Detect which cell encompasses the target text, then output its [X, Y] center coordinate. 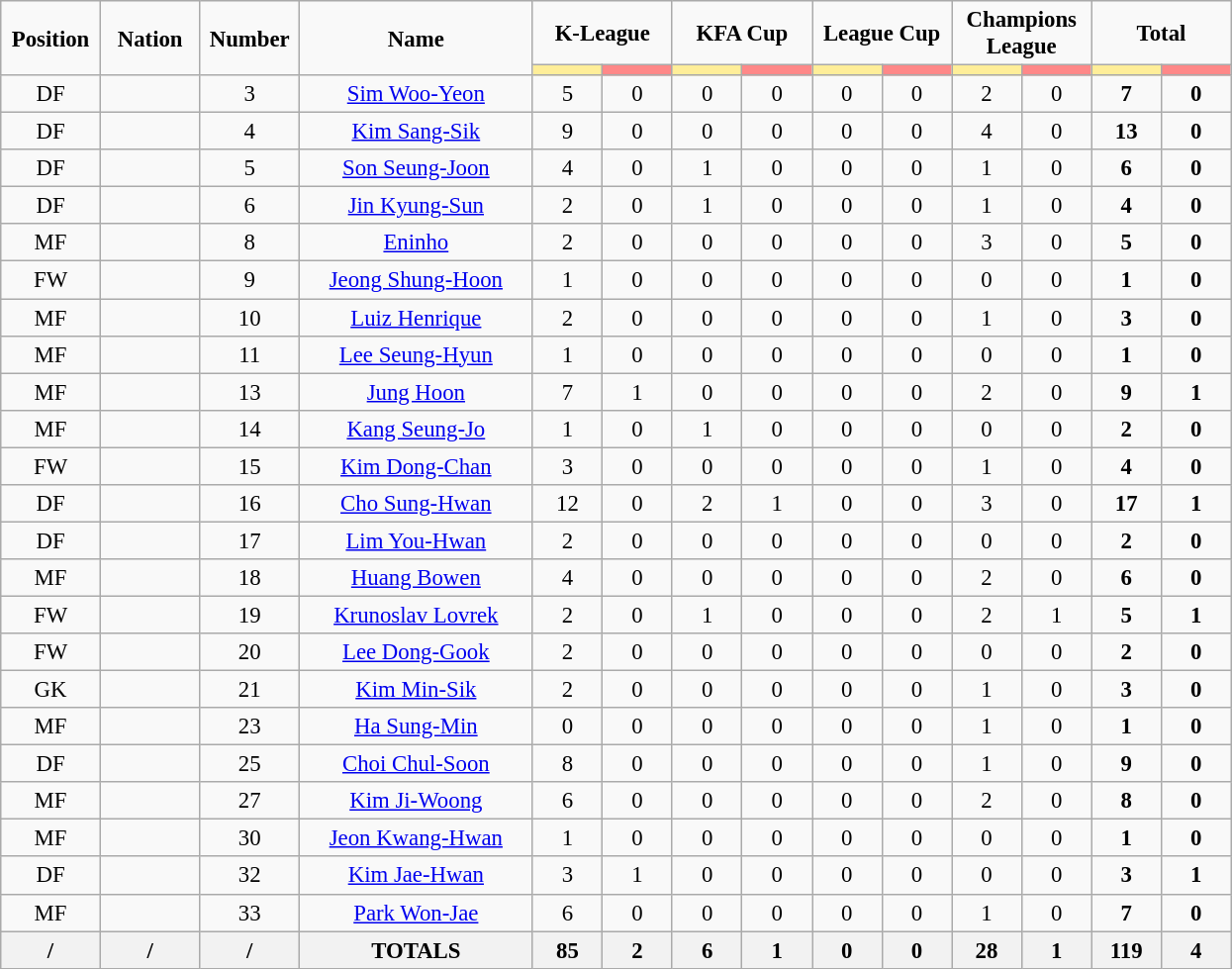
23 [249, 727]
Nation [150, 38]
League Cup [881, 34]
85 [568, 950]
Sim Woo-Yeon [417, 94]
GK [51, 690]
Kim Dong-Chan [417, 466]
28 [988, 950]
Jin Kyung-Sun [417, 206]
Huang Bowen [417, 578]
20 [249, 652]
Lee Dong-Gook [417, 652]
Park Won-Jae [417, 913]
25 [249, 764]
Lim You-Hwan [417, 540]
Jung Hoon [417, 392]
27 [249, 801]
Jeong Shung-Hoon [417, 280]
Kim Min-Sik [417, 690]
12 [568, 504]
15 [249, 466]
32 [249, 876]
21 [249, 690]
Eninho [417, 242]
Luiz Henrique [417, 318]
19 [249, 615]
Kim Jae-Hwan [417, 876]
K-League [602, 34]
Kim Ji-Woong [417, 801]
KFA Cup [742, 34]
30 [249, 838]
16 [249, 504]
10 [249, 318]
Total [1162, 34]
Kim Sang-Sik [417, 132]
Krunoslav Lovrek [417, 615]
11 [249, 354]
18 [249, 578]
Choi Chul-Soon [417, 764]
Name [417, 38]
33 [249, 913]
Position [51, 38]
Number [249, 38]
Kang Seung-Jo [417, 429]
119 [1126, 950]
TOTALS [417, 950]
Cho Sung-Hwan [417, 504]
Ha Sung-Min [417, 727]
Son Seung-Joon [417, 168]
14 [249, 429]
Lee Seung-Hyun [417, 354]
Jeon Kwang-Hwan [417, 838]
Champions League [1021, 34]
